Extract the [x, y] coordinate from the center of the cell holding the provided text.  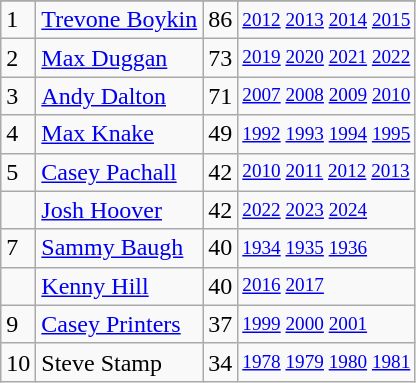
1999 2000 2001 [326, 324]
Casey Pachall [120, 172]
Steve Stamp [120, 362]
2019 2020 2021 2022 [326, 58]
37 [220, 324]
10 [18, 362]
Kenny Hill [120, 286]
34 [220, 362]
4 [18, 134]
Trevone Boykin [120, 20]
1978 1979 1980 1981 [326, 362]
73 [220, 58]
2022 2023 2024 [326, 210]
2010 2011 2012 2013 [326, 172]
7 [18, 248]
Andy Dalton [120, 96]
71 [220, 96]
1992 1993 1994 1995 [326, 134]
Sammy Baugh [120, 248]
Max Duggan [120, 58]
9 [18, 324]
3 [18, 96]
2012 2013 2014 2015 [326, 20]
Josh Hoover [120, 210]
1934 1935 1936 [326, 248]
2016 2017 [326, 286]
49 [220, 134]
2007 2008 2009 2010 [326, 96]
86 [220, 20]
Max Knake [120, 134]
Casey Printers [120, 324]
5 [18, 172]
2 [18, 58]
1 [18, 20]
